Extract the [X, Y] coordinate from the center of the cell holding the provided text.  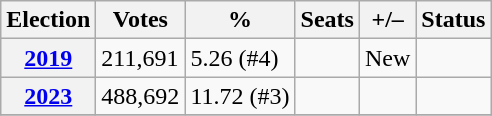
Status [454, 20]
New [387, 58]
+/– [387, 20]
Votes [140, 20]
2023 [48, 96]
Election [48, 20]
2019 [48, 58]
% [240, 20]
488,692 [140, 96]
Seats [327, 20]
5.26 (#4) [240, 58]
211,691 [140, 58]
11.72 (#3) [240, 96]
